Find where the given text appears and provide that cell's center as (x, y) coordinate. 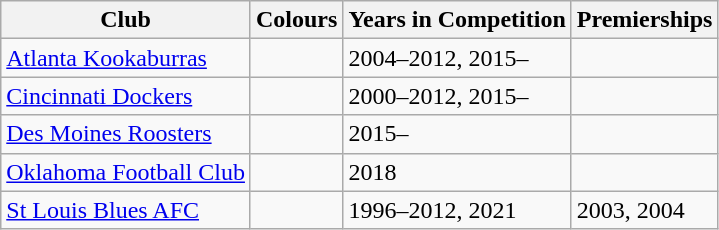
Colours (296, 20)
2015– (457, 134)
Des Moines Roosters (126, 134)
2000–2012, 2015– (457, 96)
2004–2012, 2015– (457, 58)
1996–2012, 2021 (457, 210)
Premierships (644, 20)
Years in Competition (457, 20)
Oklahoma Football Club (126, 172)
Cincinnati Dockers (126, 96)
Atlanta Kookaburras (126, 58)
2018 (457, 172)
St Louis Blues AFC (126, 210)
Club (126, 20)
2003, 2004 (644, 210)
